Return the [x, y] coordinate for the center point of the cell that contains the specified text.  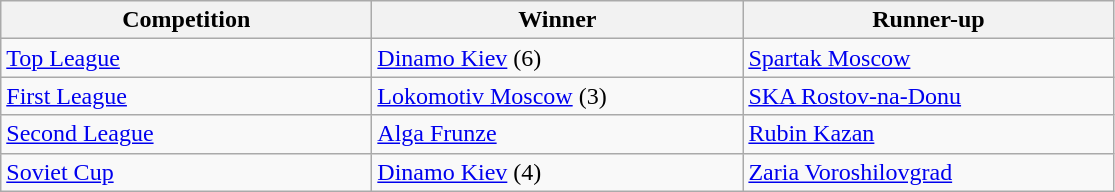
Alga Frunze [558, 134]
Lokomotiv Moscow (3) [558, 96]
Soviet Cup [186, 172]
Competition [186, 20]
Winner [558, 20]
Top League [186, 58]
First League [186, 96]
Dinamo Kiev (6) [558, 58]
SKA Rostov-na-Donu [928, 96]
Zaria Voroshilovgrad [928, 172]
Rubin Kazan [928, 134]
Dinamo Kiev (4) [558, 172]
Second League [186, 134]
Runner-up [928, 20]
Spartak Moscow [928, 58]
